Return [x, y] of the center of cell containing provided text 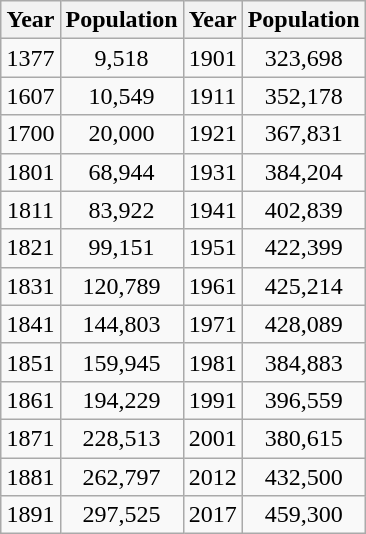
380,615 [304, 438]
384,204 [304, 172]
2001 [212, 438]
1700 [30, 134]
10,549 [122, 96]
432,500 [304, 477]
384,883 [304, 362]
159,945 [122, 362]
120,789 [122, 286]
459,300 [304, 515]
1981 [212, 362]
1911 [212, 96]
262,797 [122, 477]
1851 [30, 362]
1891 [30, 515]
1811 [30, 210]
194,229 [122, 400]
1971 [212, 324]
402,839 [304, 210]
1931 [212, 172]
1821 [30, 248]
1377 [30, 58]
1831 [30, 286]
422,399 [304, 248]
1871 [30, 438]
1901 [212, 58]
20,000 [122, 134]
1991 [212, 400]
396,559 [304, 400]
367,831 [304, 134]
1961 [212, 286]
2017 [212, 515]
1921 [212, 134]
1951 [212, 248]
1881 [30, 477]
352,178 [304, 96]
1841 [30, 324]
297,525 [122, 515]
1801 [30, 172]
2012 [212, 477]
68,944 [122, 172]
99,151 [122, 248]
1861 [30, 400]
1607 [30, 96]
9,518 [122, 58]
323,698 [304, 58]
228,513 [122, 438]
83,922 [122, 210]
144,803 [122, 324]
1941 [212, 210]
425,214 [304, 286]
428,089 [304, 324]
